Pinpoint the cell where the given text exists, returning its (x, y) midpoint coordinate. 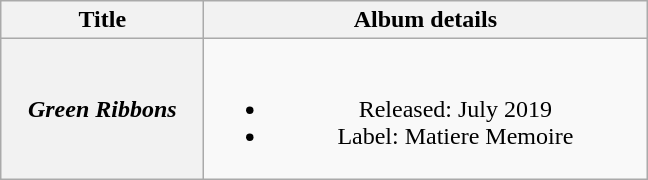
Green Ribbons (102, 109)
Released: July 2019Label: Matiere Memoire (426, 109)
Title (102, 20)
Album details (426, 20)
